Return the [x, y] coordinate for the center point of the cell that contains the specified text.  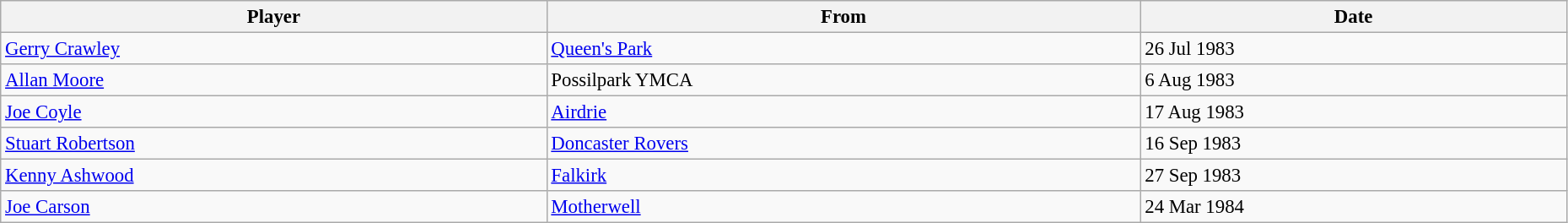
From [843, 17]
24 Mar 1984 [1353, 207]
Possilpark YMCA [843, 80]
Stuart Robertson [273, 144]
Motherwell [843, 207]
Player [273, 17]
Airdrie [843, 112]
16 Sep 1983 [1353, 144]
17 Aug 1983 [1353, 112]
Joe Carson [273, 207]
Date [1353, 17]
Queen's Park [843, 49]
Allan Moore [273, 80]
Doncaster Rovers [843, 144]
Falkirk [843, 176]
Kenny Ashwood [273, 176]
26 Jul 1983 [1353, 49]
27 Sep 1983 [1353, 176]
Gerry Crawley [273, 49]
Joe Coyle [273, 112]
6 Aug 1983 [1353, 80]
